Output the (x, y) coordinate of the center of the cell containing the given text.  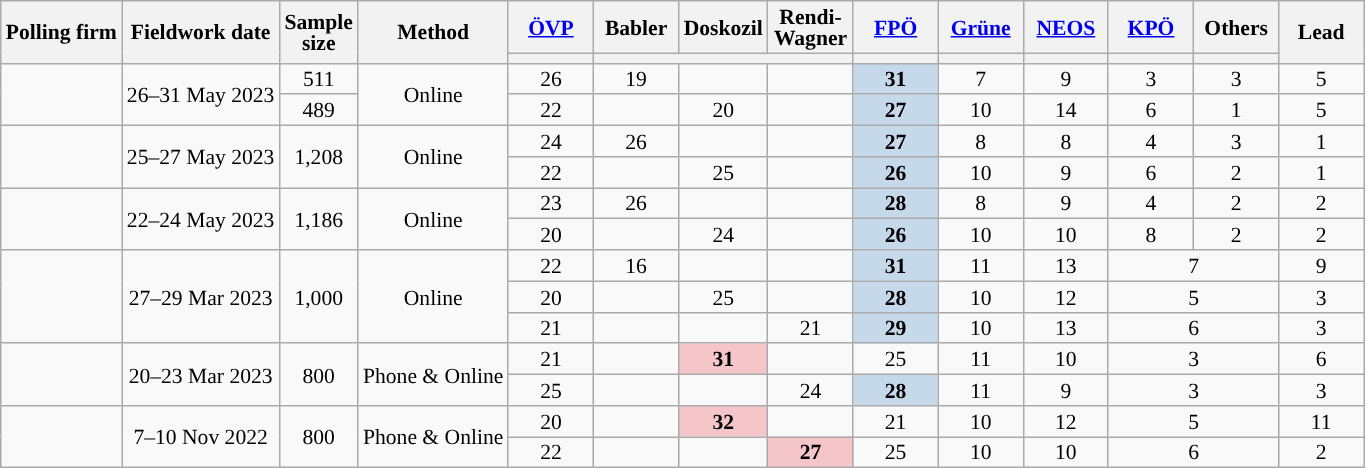
Doskozil (724, 27)
25–27 May 2023 (201, 157)
20–23 Mar 2023 (201, 375)
26–31 May 2023 (201, 94)
Samplesize (318, 32)
19 (636, 78)
22–24 May 2023 (201, 219)
27–29 Mar 2023 (201, 296)
14 (1066, 110)
Method (433, 32)
23 (550, 204)
NEOS (1066, 27)
ÖVP (550, 27)
Rendi-Wagner (810, 27)
Lead (1322, 32)
FPÖ (896, 27)
Others (1236, 27)
7–10 Nov 2022 (201, 437)
16 (636, 266)
Grüne (980, 27)
1,208 (318, 157)
Fieldwork date (201, 32)
Babler (636, 27)
1,186 (318, 219)
29 (896, 328)
Polling firm (62, 32)
511 (318, 78)
KPÖ (1150, 27)
32 (724, 422)
489 (318, 110)
1,000 (318, 296)
